Capture the cell that displays the provided text and extract its [x, y] central coordinate. 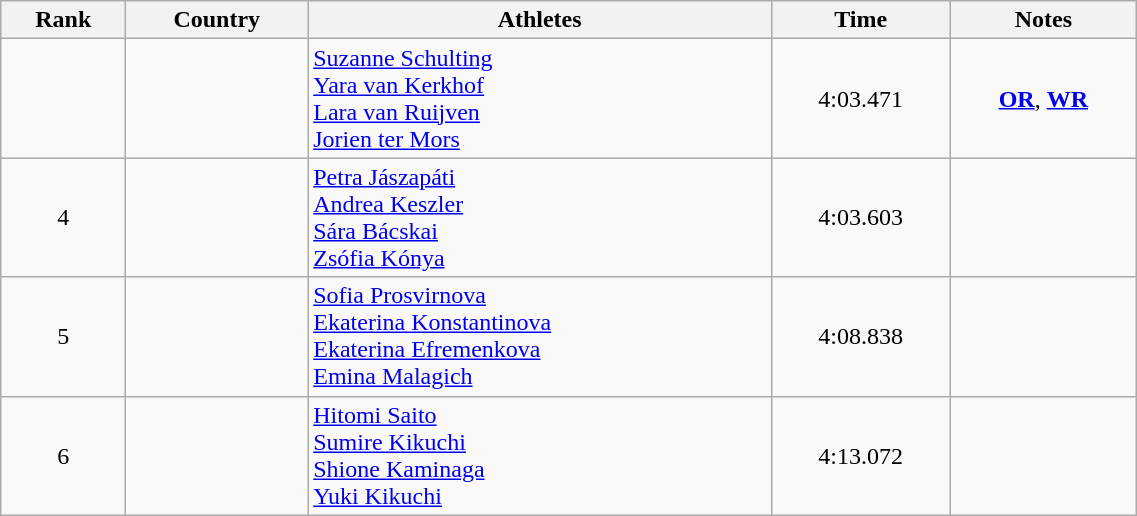
6 [64, 456]
4:13.072 [860, 456]
Notes [1044, 20]
Hitomi SaitoSumire KikuchiShione KaminagaYuki Kikuchi [540, 456]
Rank [64, 20]
Suzanne SchultingYara van KerkhofLara van RuijvenJorien ter Mors [540, 98]
4 [64, 218]
Time [860, 20]
4:08.838 [860, 336]
4:03.471 [860, 98]
4:03.603 [860, 218]
Country [217, 20]
Petra JászapátiAndrea KeszlerSára BácskaiZsófia Kónya [540, 218]
Athletes [540, 20]
5 [64, 336]
OR, WR [1044, 98]
Sofia ProsvirnovaEkaterina KonstantinovaEkaterina EfremenkovaEmina Malagich [540, 336]
